Pinpoint the cell where the given text exists, returning its (x, y) midpoint coordinate. 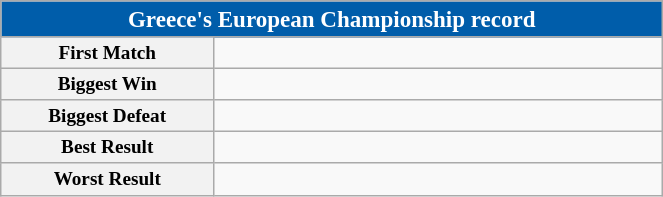
Greece's European Championship record (332, 19)
Biggest Defeat (108, 116)
Worst Result (108, 179)
First Match (108, 53)
Best Result (108, 148)
Biggest Win (108, 84)
